Scan for the cell matching the given text and deliver its (x, y) coordinate at center. 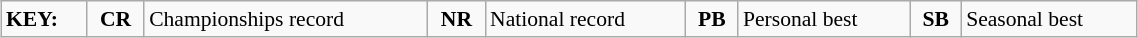
National record (586, 19)
NR (456, 19)
Personal best (824, 19)
Seasonal best (1049, 19)
KEY: (44, 19)
PB (712, 19)
Championships record (286, 19)
SB (936, 19)
CR (116, 19)
